For the text-containing cell, return its midpoint in (x, y) coordinate format. 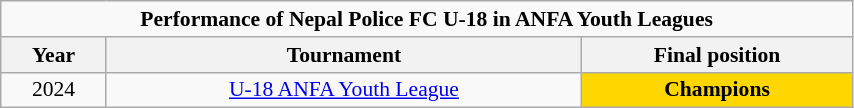
Final position (718, 55)
Champions (718, 90)
Tournament (344, 55)
U-18 ANFA Youth League (344, 90)
Year (54, 55)
2024 (54, 90)
Performance of Nepal Police FC U-18 in ANFA Youth Leagues (427, 19)
